From the cell containing the given text, extract its center point as (X, Y) coordinate. 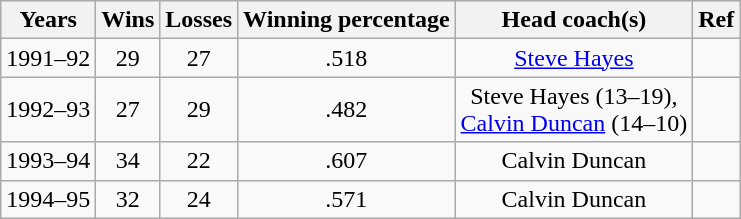
Losses (199, 20)
34 (128, 161)
Wins (128, 20)
Head coach(s) (574, 20)
.518 (347, 58)
1991–92 (48, 58)
Steve Hayes (13–19),Calvin Duncan (14–10) (574, 110)
22 (199, 161)
1992–93 (48, 110)
.607 (347, 161)
24 (199, 199)
Years (48, 20)
1994–95 (48, 199)
Winning percentage (347, 20)
Steve Hayes (574, 58)
32 (128, 199)
Ref (716, 20)
.482 (347, 110)
.571 (347, 199)
1993–94 (48, 161)
